Return the (X, Y) coordinate for the center point of the cell that contains the specified text.  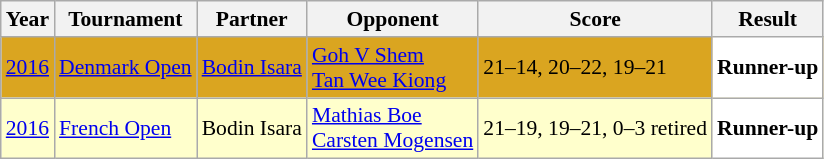
Mathias Boe Carsten Mogensen (392, 128)
Tournament (126, 19)
Result (768, 19)
Score (595, 19)
Denmark Open (126, 68)
French Open (126, 128)
Opponent (392, 19)
Partner (252, 19)
21–19, 19–21, 0–3 retired (595, 128)
Year (28, 19)
Goh V Shem Tan Wee Kiong (392, 68)
21–14, 20–22, 19–21 (595, 68)
